Scan for the cell matching the given text and deliver its (X, Y) coordinate at center. 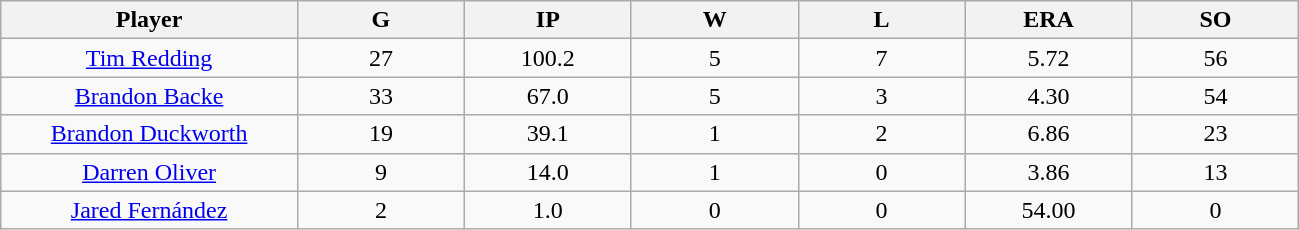
39.1 (548, 134)
Player (150, 20)
56 (1216, 58)
67.0 (548, 96)
3 (882, 96)
19 (380, 134)
14.0 (548, 172)
13 (1216, 172)
27 (380, 58)
G (380, 20)
9 (380, 172)
33 (380, 96)
Tim Redding (150, 58)
3.86 (1048, 172)
ERA (1048, 20)
54 (1216, 96)
4.30 (1048, 96)
Brandon Backe (150, 96)
L (882, 20)
5.72 (1048, 58)
W (714, 20)
Brandon Duckworth (150, 134)
7 (882, 58)
Jared Fernández (150, 210)
IP (548, 20)
6.86 (1048, 134)
100.2 (548, 58)
54.00 (1048, 210)
1.0 (548, 210)
Darren Oliver (150, 172)
23 (1216, 134)
SO (1216, 20)
